For the text-containing cell, return its midpoint in [X, Y] coordinate format. 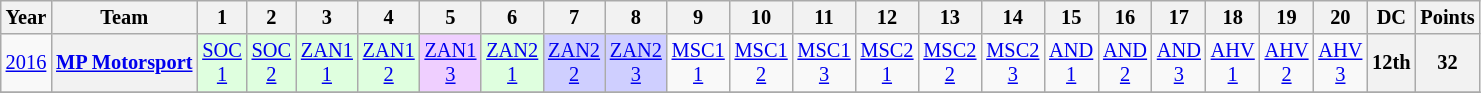
MP Motorsport [124, 63]
9 [698, 17]
11 [824, 17]
3 [327, 17]
19 [1287, 17]
14 [1012, 17]
ZAN21 [512, 63]
2 [272, 17]
32 [1447, 63]
MSC13 [824, 63]
ZAN12 [389, 63]
MSC12 [762, 63]
AND1 [1071, 63]
ZAN22 [574, 63]
SOC2 [272, 63]
13 [950, 17]
AHV1 [1233, 63]
Team [124, 17]
ZAN23 [636, 63]
2016 [26, 63]
AND2 [1125, 63]
1 [222, 17]
MSC22 [950, 63]
12 [886, 17]
Year [26, 17]
4 [389, 17]
ZAN13 [451, 63]
SOC1 [222, 63]
MSC11 [698, 63]
MSC23 [1012, 63]
20 [1340, 17]
AND3 [1179, 63]
AHV2 [1287, 63]
8 [636, 17]
MSC21 [886, 63]
12th [1391, 63]
ZAN11 [327, 63]
17 [1179, 17]
15 [1071, 17]
Points [1447, 17]
5 [451, 17]
AHV3 [1340, 63]
16 [1125, 17]
DC [1391, 17]
10 [762, 17]
18 [1233, 17]
7 [574, 17]
6 [512, 17]
